Provide the [X, Y] coordinate of the cell's center where the given text is located.  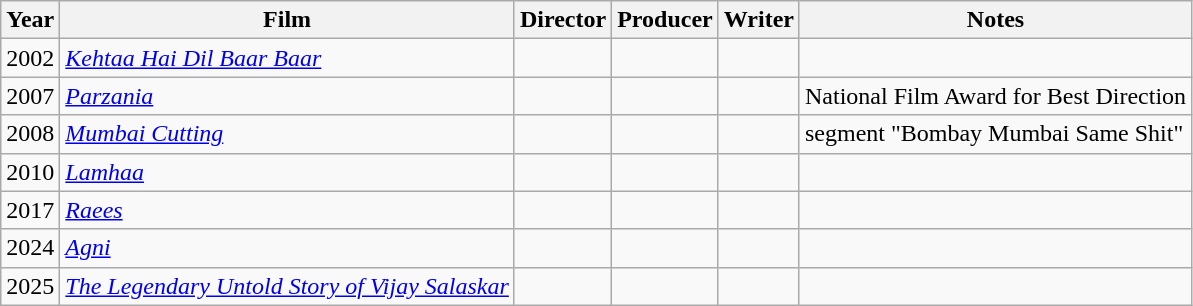
Director [562, 20]
2017 [30, 210]
2024 [30, 248]
Notes [995, 20]
Producer [666, 20]
Parzania [288, 96]
2008 [30, 134]
Kehtaa Hai Dil Baar Baar [288, 58]
segment "Bombay Mumbai Same Shit" [995, 134]
Mumbai Cutting [288, 134]
Raees [288, 210]
2007 [30, 96]
Writer [758, 20]
Agni [288, 248]
The Legendary Untold Story of Vijay Salaskar [288, 286]
2002 [30, 58]
Film [288, 20]
Lamhaa [288, 172]
National Film Award for Best Direction [995, 96]
2010 [30, 172]
Year [30, 20]
2025 [30, 286]
